Provide the [X, Y] coordinate of the cell's center where the given text is located.  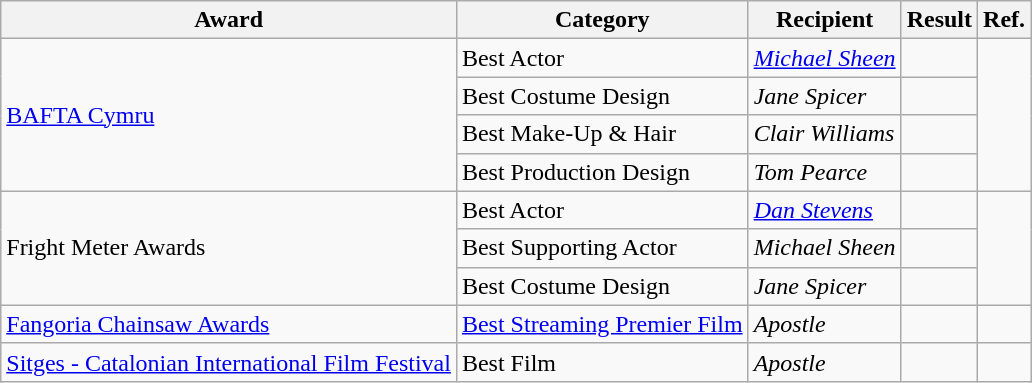
Fright Meter Awards [229, 248]
Best Make-Up & Hair [602, 134]
Best Production Design [602, 172]
Fangoria Chainsaw Awards [229, 324]
Award [229, 20]
Ref. [1004, 20]
Sitges - Catalonian International Film Festival [229, 362]
Best Film [602, 362]
Category [602, 20]
BAFTA Cymru [229, 115]
Tom Pearce [824, 172]
Best Supporting Actor [602, 248]
Clair Williams [824, 134]
Best Streaming Premier Film [602, 324]
Recipient [824, 20]
Result [939, 20]
Dan Stevens [824, 210]
